Search for the cell housing the specified text and yield its (x, y) center coordinate. 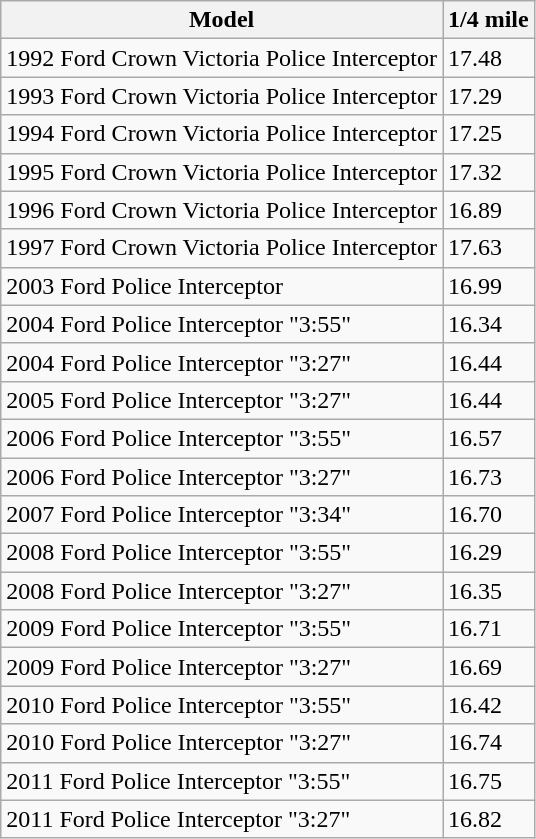
2011 Ford Police Interceptor "3:27" (222, 819)
17.25 (488, 134)
16.99 (488, 286)
1997 Ford Crown Victoria Police Interceptor (222, 248)
2007 Ford Police Interceptor "3:34" (222, 515)
16.82 (488, 819)
2006 Ford Police Interceptor "3:27" (222, 477)
2008 Ford Police Interceptor "3:55" (222, 553)
2006 Ford Police Interceptor "3:55" (222, 438)
2005 Ford Police Interceptor "3:27" (222, 400)
2004 Ford Police Interceptor "3:27" (222, 362)
16.34 (488, 324)
2010 Ford Police Interceptor "3:55" (222, 705)
1995 Ford Crown Victoria Police Interceptor (222, 172)
1/4 mile (488, 20)
16.70 (488, 515)
2004 Ford Police Interceptor "3:55" (222, 324)
17.32 (488, 172)
Model (222, 20)
2010 Ford Police Interceptor "3:27" (222, 743)
1996 Ford Crown Victoria Police Interceptor (222, 210)
16.71 (488, 629)
16.75 (488, 781)
2011 Ford Police Interceptor "3:55" (222, 781)
16.69 (488, 667)
1993 Ford Crown Victoria Police Interceptor (222, 96)
16.29 (488, 553)
1992 Ford Crown Victoria Police Interceptor (222, 58)
16.74 (488, 743)
2008 Ford Police Interceptor "3:27" (222, 591)
16.42 (488, 705)
2009 Ford Police Interceptor "3:27" (222, 667)
2009 Ford Police Interceptor "3:55" (222, 629)
17.48 (488, 58)
2003 Ford Police Interceptor (222, 286)
16.89 (488, 210)
16.73 (488, 477)
1994 Ford Crown Victoria Police Interceptor (222, 134)
16.57 (488, 438)
17.63 (488, 248)
17.29 (488, 96)
16.35 (488, 591)
